Return [X, Y] of the center of cell containing provided text 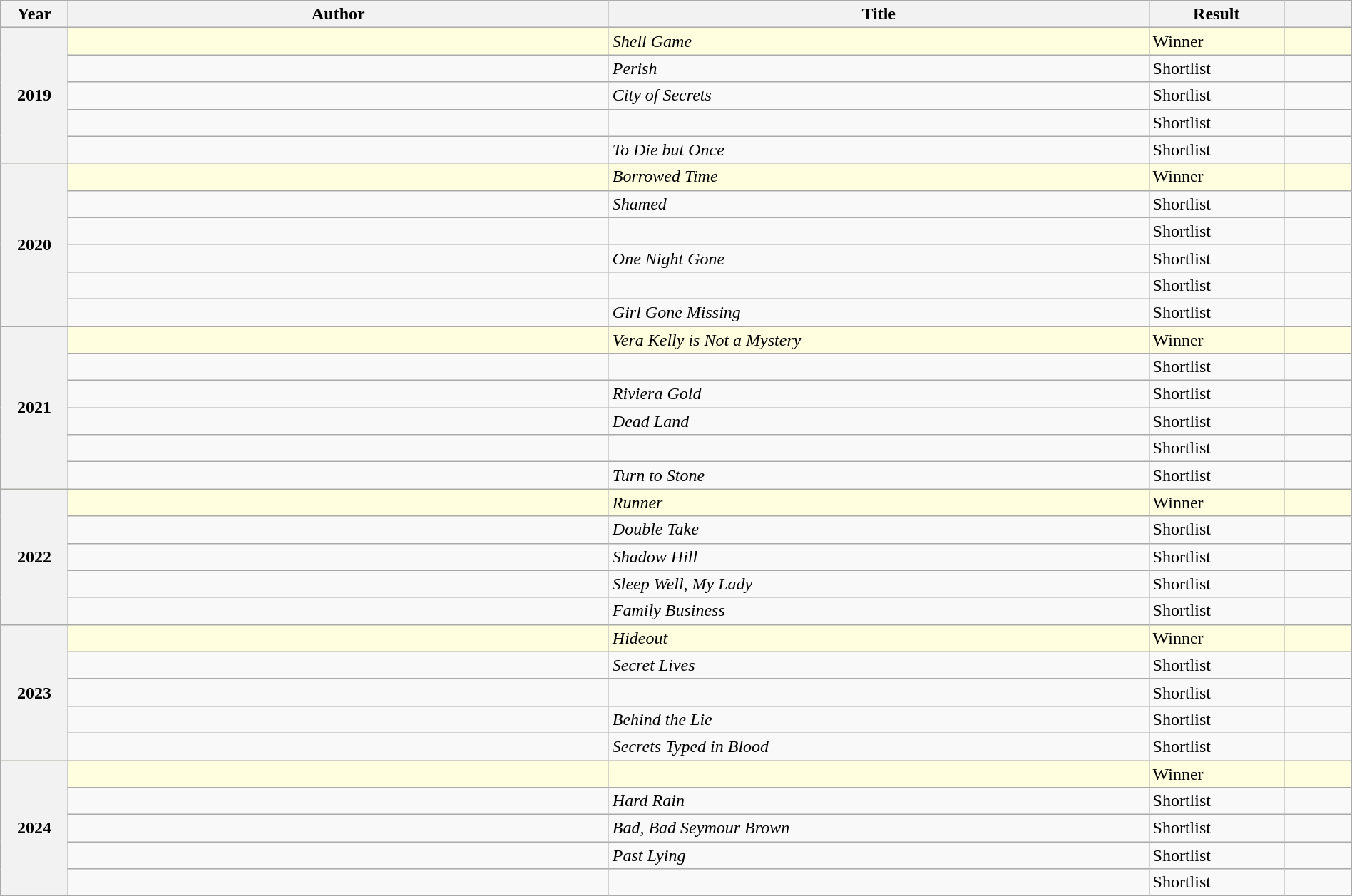
Bad, Bad Seymour Brown [879, 828]
2020 [34, 244]
Behind the Lie [879, 719]
2021 [34, 408]
Borrowed Time [879, 177]
Family Business [879, 611]
Shamed [879, 204]
Girl Gone Missing [879, 312]
One Night Gone [879, 258]
Runner [879, 503]
Secrets Typed in Blood [879, 746]
Author [338, 14]
Shell Game [879, 41]
Result [1217, 14]
To Die but Once [879, 150]
Hard Rain [879, 801]
2023 [34, 692]
Riviera Gold [879, 394]
Hideout [879, 638]
Perish [879, 68]
2024 [34, 828]
2019 [34, 96]
Vera Kelly is Not a Mystery [879, 340]
City of Secrets [879, 96]
Year [34, 14]
Dead Land [879, 421]
Title [879, 14]
Turn to Stone [879, 475]
Shadow Hill [879, 557]
Sleep Well, My Lady [879, 584]
Past Lying [879, 855]
Secret Lives [879, 665]
2022 [34, 557]
Double Take [879, 530]
